Extract the [X, Y] coordinate from the center of the cell holding the provided text.  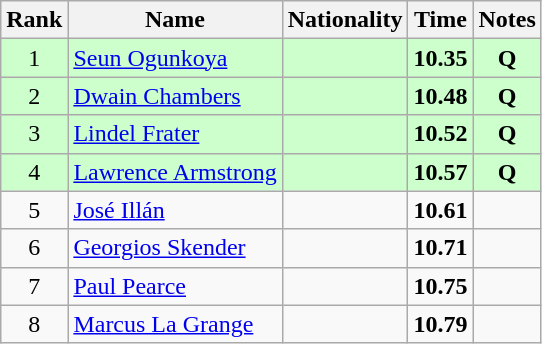
3 [34, 134]
Notes [507, 20]
10.52 [440, 134]
8 [34, 324]
Nationality [345, 20]
7 [34, 286]
Lawrence Armstrong [175, 172]
Name [175, 20]
10.75 [440, 286]
Dwain Chambers [175, 96]
1 [34, 58]
Georgios Skender [175, 248]
Marcus La Grange [175, 324]
Time [440, 20]
10.35 [440, 58]
4 [34, 172]
10.71 [440, 248]
5 [34, 210]
6 [34, 248]
Lindel Frater [175, 134]
Rank [34, 20]
Paul Pearce [175, 286]
10.79 [440, 324]
10.61 [440, 210]
2 [34, 96]
José Illán [175, 210]
10.48 [440, 96]
Seun Ogunkoya [175, 58]
10.57 [440, 172]
